For the text-containing cell, return its midpoint in [x, y] coordinate format. 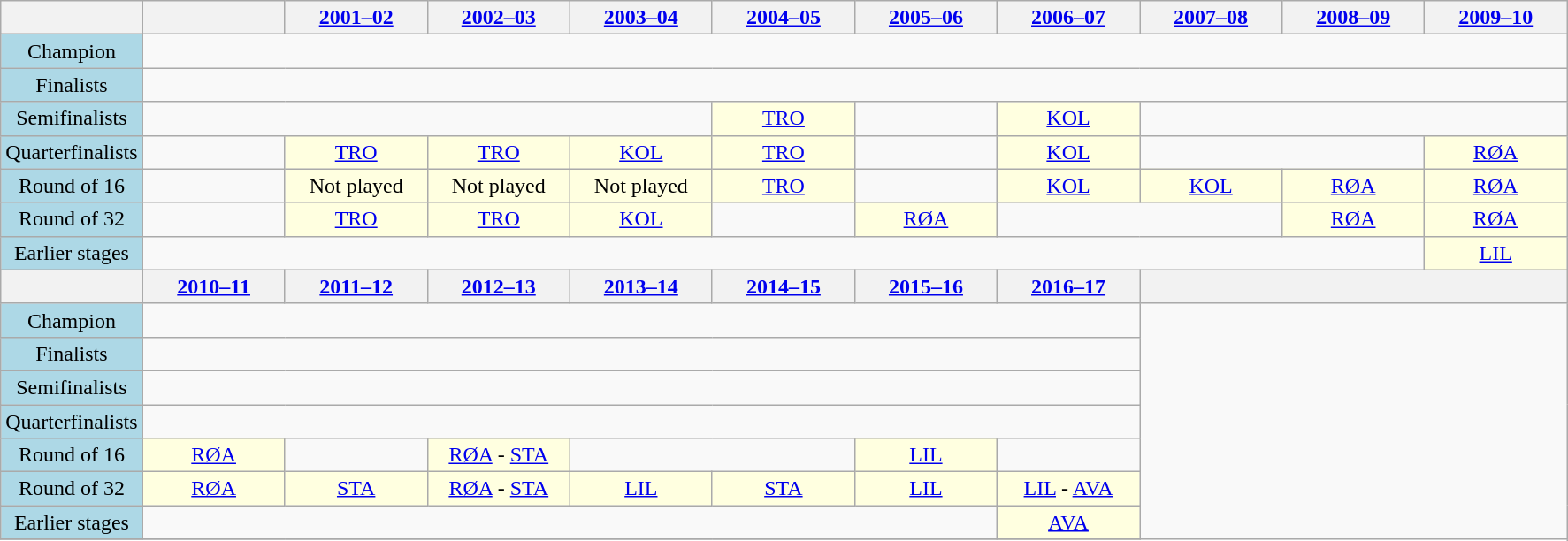
2003–04 [640, 18]
2006–07 [1068, 18]
2007–08 [1212, 18]
2012–13 [499, 286]
2005–06 [925, 18]
LIL - AVA [1068, 489]
2013–14 [640, 286]
2010–11 [214, 286]
2016–17 [1068, 286]
AVA [1068, 522]
2014–15 [784, 286]
2008–09 [1353, 18]
2009–10 [1496, 18]
2001–02 [356, 18]
2004–05 [784, 18]
2011–12 [356, 286]
2015–16 [925, 286]
2002–03 [499, 18]
